Determine the [x, y] coordinate at the center of the cell enclosing the given text.  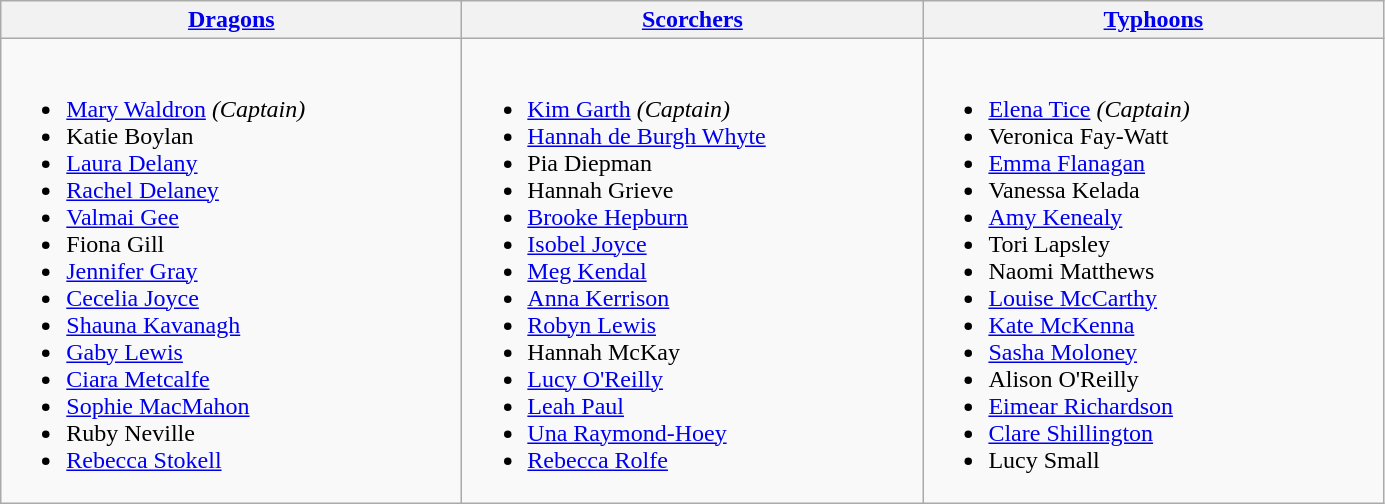
Dragons [232, 20]
Typhoons [1154, 20]
Scorchers [692, 20]
